Output the (x, y) coordinate of the center of the cell containing the given text.  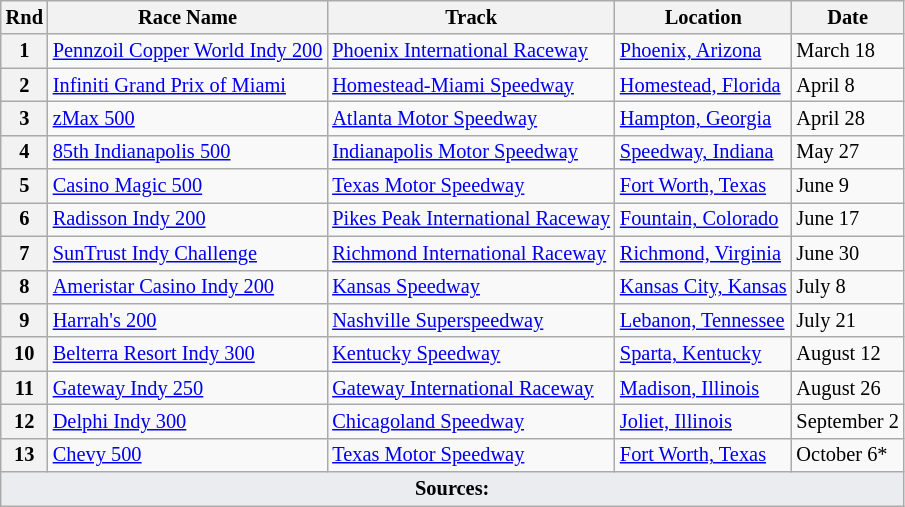
Rnd (24, 17)
zMax 500 (188, 118)
5 (24, 186)
August 26 (848, 388)
Hampton, Georgia (704, 118)
Infiniti Grand Prix of Miami (188, 85)
7 (24, 253)
9 (24, 320)
1 (24, 51)
May 27 (848, 152)
Kentucky Speedway (471, 354)
Belterra Resort Indy 300 (188, 354)
July 8 (848, 287)
Harrah's 200 (188, 320)
April 28 (848, 118)
Date (848, 17)
Pennzoil Copper World Indy 200 (188, 51)
Delphi Indy 300 (188, 421)
2 (24, 85)
10 (24, 354)
Location (704, 17)
Indianapolis Motor Speedway (471, 152)
Fountain, Colorado (704, 219)
Track (471, 17)
Joliet, Illinois (704, 421)
Madison, Illinois (704, 388)
6 (24, 219)
11 (24, 388)
13 (24, 455)
Gateway International Raceway (471, 388)
8 (24, 287)
April 8 (848, 85)
4 (24, 152)
July 21 (848, 320)
Richmond, Virginia (704, 253)
Homestead, Florida (704, 85)
SunTrust Indy Challenge (188, 253)
Kansas City, Kansas (704, 287)
Phoenix, Arizona (704, 51)
85th Indianapolis 500 (188, 152)
September 2 (848, 421)
Gateway Indy 250 (188, 388)
August 12 (848, 354)
Sources: (452, 489)
Nashville Superspeedway (471, 320)
Homestead-Miami Speedway (471, 85)
3 (24, 118)
Casino Magic 500 (188, 186)
Sparta, Kentucky (704, 354)
Ameristar Casino Indy 200 (188, 287)
12 (24, 421)
March 18 (848, 51)
Lebanon, Tennessee (704, 320)
Kansas Speedway (471, 287)
June 30 (848, 253)
Richmond International Raceway (471, 253)
Chicagoland Speedway (471, 421)
Phoenix International Raceway (471, 51)
October 6* (848, 455)
Radisson Indy 200 (188, 219)
June 17 (848, 219)
Atlanta Motor Speedway (471, 118)
Speedway, Indiana (704, 152)
June 9 (848, 186)
Race Name (188, 17)
Pikes Peak International Raceway (471, 219)
Chevy 500 (188, 455)
